Determine the [x, y] coordinate at the center of the cell enclosing the given text.  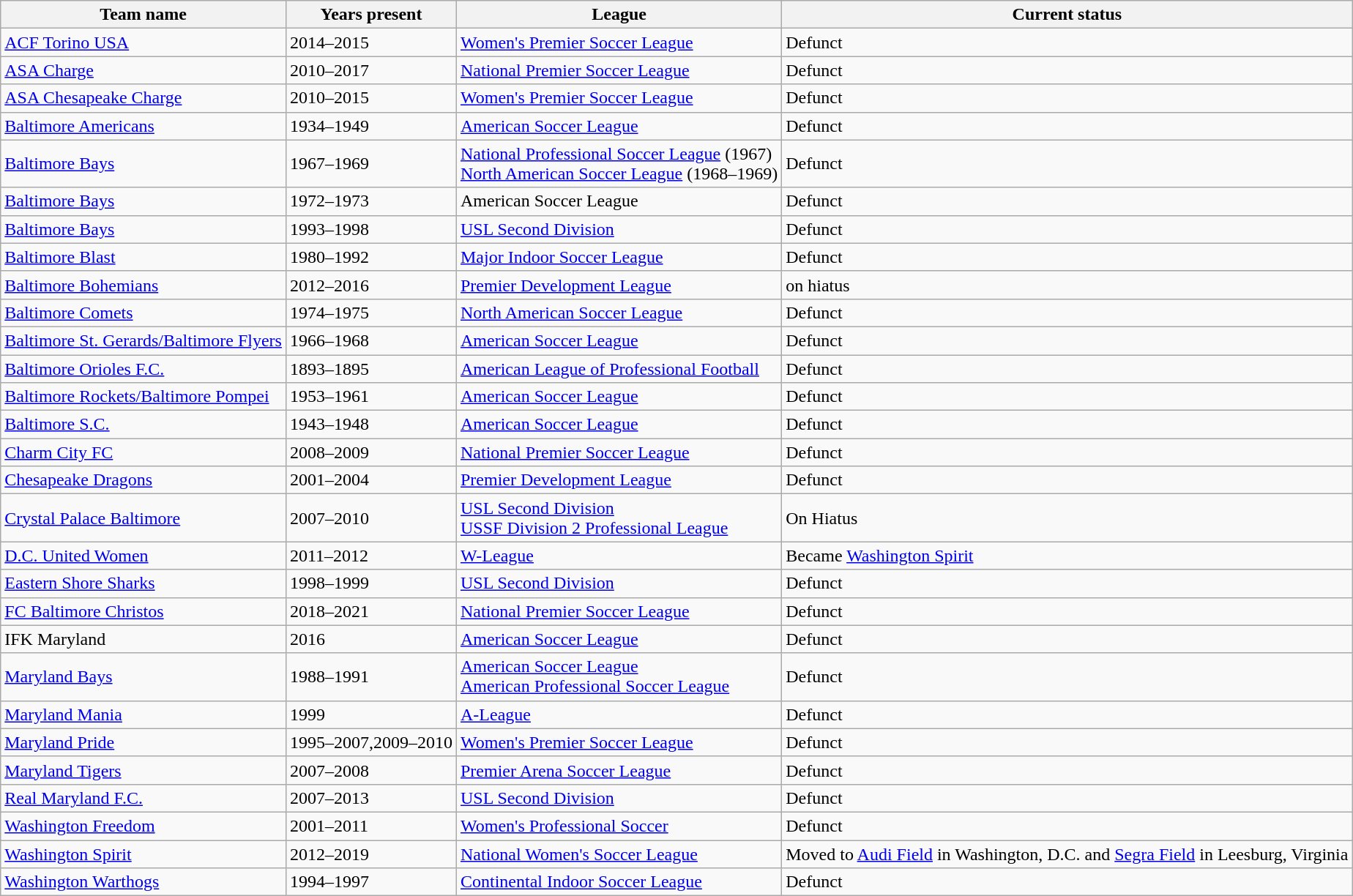
2001–2011 [370, 826]
National Women's Soccer League [619, 854]
Maryland Pride [143, 742]
1995–2007,2009–2010 [370, 742]
Crystal Palace Baltimore [143, 518]
1988–1991 [370, 676]
1993–1998 [370, 229]
2012–2016 [370, 285]
D.C. United Women [143, 556]
1966–1968 [370, 340]
Baltimore Blast [143, 257]
1980–1992 [370, 257]
American League of Professional Football [619, 368]
Baltimore Americans [143, 126]
on hiatus [1067, 285]
1974–1975 [370, 313]
Chesapeake Dragons [143, 480]
ASA Chesapeake Charge [143, 98]
2008–2009 [370, 452]
League [619, 15]
2001–2004 [370, 480]
Baltimore S.C. [143, 425]
ACF Torino USA [143, 42]
Team name [143, 15]
Baltimore St. Gerards/Baltimore Flyers [143, 340]
National Professional Soccer League (1967)North American Soccer League (1968–1969) [619, 164]
1972–1973 [370, 201]
2007–2008 [370, 770]
2010–2017 [370, 70]
A-League [619, 714]
Major Indoor Soccer League [619, 257]
Washington Spirit [143, 854]
ASA Charge [143, 70]
Continental Indoor Soccer League [619, 882]
2012–2019 [370, 854]
2018–2021 [370, 611]
2014–2015 [370, 42]
1943–1948 [370, 425]
1934–1949 [370, 126]
American Soccer LeagueAmerican Professional Soccer League [619, 676]
Current status [1067, 15]
USL Second DivisionUSSF Division 2 Professional League [619, 518]
Baltimore Bohemians [143, 285]
W-League [619, 556]
1999 [370, 714]
1998–1999 [370, 583]
Washington Freedom [143, 826]
2010–2015 [370, 98]
Eastern Shore Sharks [143, 583]
IFK Maryland [143, 639]
2007–2013 [370, 798]
Baltimore Rockets/Baltimore Pompei [143, 397]
Women's Professional Soccer [619, 826]
Maryland Bays [143, 676]
1967–1969 [370, 164]
1893–1895 [370, 368]
Baltimore Orioles F.C. [143, 368]
Maryland Tigers [143, 770]
On Hiatus [1067, 518]
FC Baltimore Christos [143, 611]
Real Maryland F.C. [143, 798]
Premier Arena Soccer League [619, 770]
Baltimore Comets [143, 313]
North American Soccer League [619, 313]
1994–1997 [370, 882]
Years present [370, 15]
Washington Warthogs [143, 882]
2007–2010 [370, 518]
1953–1961 [370, 397]
Charm City FC [143, 452]
2016 [370, 639]
2011–2012 [370, 556]
Became Washington Spirit [1067, 556]
Moved to Audi Field in Washington, D.C. and Segra Field in Leesburg, Virginia [1067, 854]
Maryland Mania [143, 714]
